Output the (x, y) coordinate of the center of the cell containing the given text.  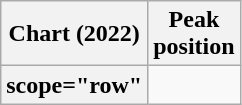
Chart (2022) (74, 34)
Peakposition (194, 34)
scope="row" (74, 85)
